Provide the (x, y) coordinate of the cell's center where the given text is located.  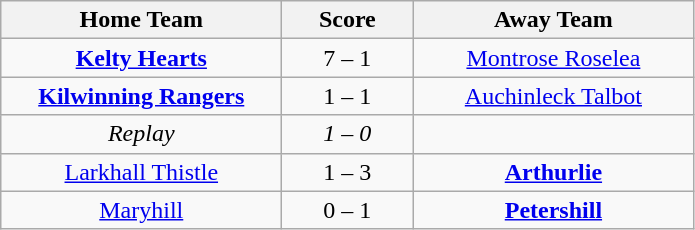
Kilwinning Rangers (142, 96)
Larkhall Thistle (142, 172)
Kelty Hearts (142, 58)
Montrose Roselea (554, 58)
Petershill (554, 210)
Score (348, 20)
0 – 1 (348, 210)
Replay (142, 134)
7 – 1 (348, 58)
Home Team (142, 20)
Away Team (554, 20)
1 – 3 (348, 172)
Arthurlie (554, 172)
1 – 0 (348, 134)
1 – 1 (348, 96)
Auchinleck Talbot (554, 96)
Maryhill (142, 210)
